Scan for the cell matching the given text and deliver its (X, Y) coordinate at center. 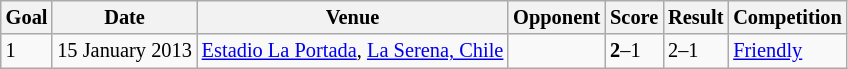
1 (27, 51)
Goal (27, 17)
Estadio La Portada, La Serena, Chile (352, 51)
Competition (787, 17)
Date (124, 17)
Opponent (556, 17)
15 January 2013 (124, 51)
Venue (352, 17)
Friendly (787, 51)
Result (696, 17)
Score (634, 17)
